Detect which cell encompasses the target text, then output its (X, Y) center coordinate. 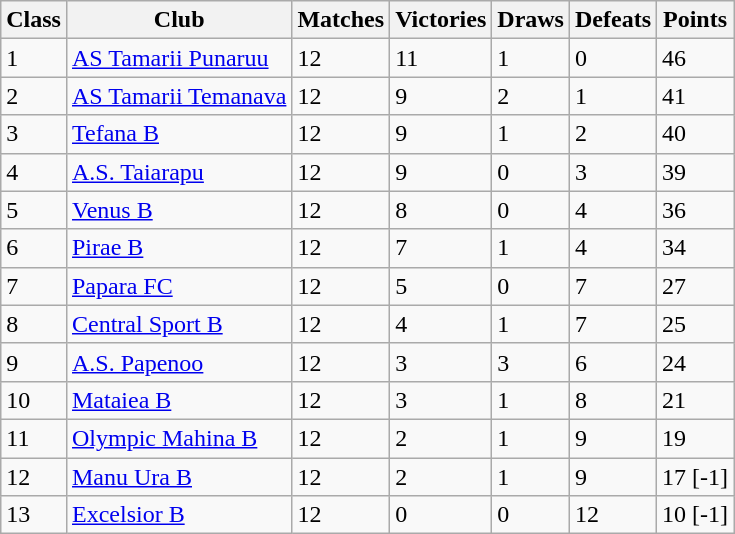
34 (696, 248)
Matches (341, 20)
13 (34, 515)
25 (696, 324)
10 [-1] (696, 515)
40 (696, 134)
Tefana B (178, 134)
Papara FC (178, 286)
46 (696, 58)
Central Sport B (178, 324)
36 (696, 210)
10 (34, 400)
Club (178, 20)
Olympic Mahina B (178, 438)
Venus B (178, 210)
Draws (531, 20)
AS Tamarii Punaruu (178, 58)
39 (696, 172)
Points (696, 20)
Manu Ura B (178, 477)
19 (696, 438)
17 [-1] (696, 477)
41 (696, 96)
A.S. Taiarapu (178, 172)
AS Tamarii Temanava (178, 96)
Victories (441, 20)
Excelsior B (178, 515)
Class (34, 20)
Pirae B (178, 248)
A.S. Papenoo (178, 362)
Mataiea B (178, 400)
27 (696, 286)
21 (696, 400)
Defeats (612, 20)
24 (696, 362)
